Return (x, y) of the center of cell containing provided text 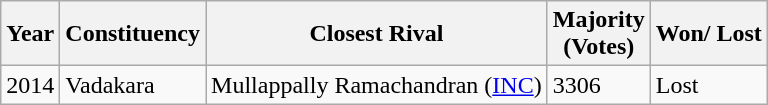
Closest Rival (377, 34)
Vadakara (133, 85)
2014 (30, 85)
Mullappally Ramachandran (INC) (377, 85)
Year (30, 34)
3306 (598, 85)
Won/ Lost (708, 34)
Lost (708, 85)
Constituency (133, 34)
Majority(Votes) (598, 34)
